Provide the [X, Y] coordinate of the cell's center where the given text is located.  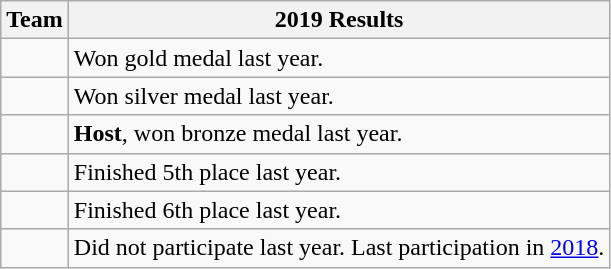
Won silver medal last year. [339, 96]
Finished 5th place last year. [339, 172]
Won gold medal last year. [339, 58]
Did not participate last year. Last participation in 2018. [339, 248]
Host, won bronze medal last year. [339, 134]
2019 Results [339, 20]
Finished 6th place last year. [339, 210]
Team [35, 20]
